Output the (X, Y) coordinate of the center of the cell containing the given text.  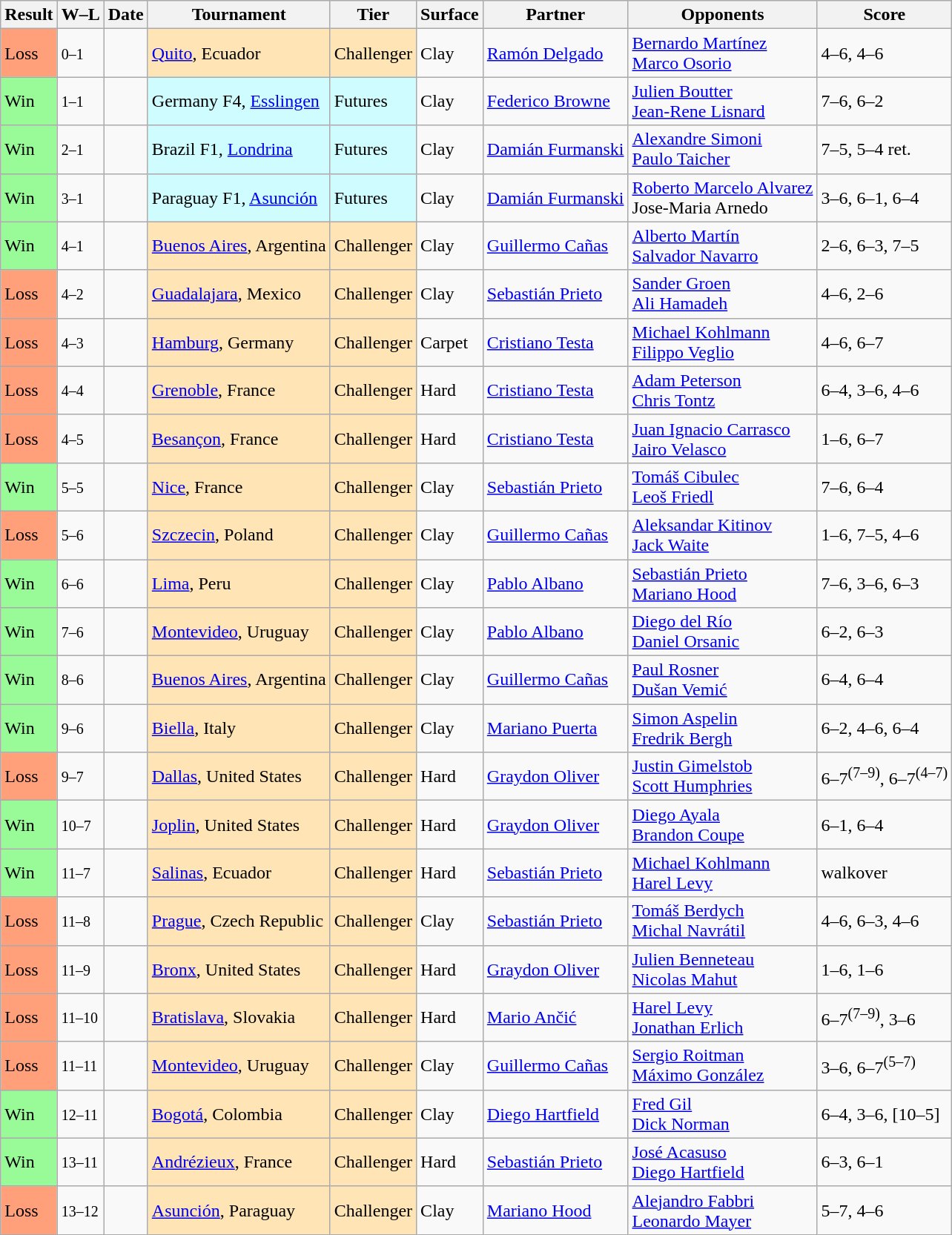
10–7 (80, 824)
José Acasuso Diego Hartfield (722, 1162)
4–5 (80, 439)
7–6, 6–4 (885, 486)
6–3, 6–1 (885, 1162)
Date (126, 15)
6–2, 4–6, 6–4 (885, 728)
9–7 (80, 777)
Tournament (239, 15)
4–3 (80, 342)
Andrézieux, France (239, 1162)
Besançon, France (239, 439)
Alexandre Simoni Paulo Taicher (722, 150)
Hamburg, Germany (239, 342)
11–9 (80, 970)
Adam Peterson Chris Tontz (722, 390)
13–11 (80, 1162)
2–1 (80, 150)
Nice, France (239, 486)
5–7, 4–6 (885, 1210)
Harel Levy Jonathan Erlich (722, 1017)
0–1 (80, 53)
W–L (80, 15)
8–6 (80, 681)
Bratislava, Slovakia (239, 1017)
Justin Gimelstob Scott Humphries (722, 777)
7–6, 3–6, 6–3 (885, 583)
11–8 (80, 921)
Federico Browne (555, 101)
7–6, 6–2 (885, 101)
Fred Gil Dick Norman (722, 1113)
Diego Ayala Brandon Coupe (722, 824)
Paul Rosner Dušan Vemić (722, 681)
3–1 (80, 197)
Salinas, Ecuador (239, 873)
Germany F4, Esslingen (239, 101)
Prague, Czech Republic (239, 921)
4–6, 4–6 (885, 53)
9–6 (80, 728)
Juan Ignacio Carrasco Jairo Velasco (722, 439)
Joplin, United States (239, 824)
4–6, 6–7 (885, 342)
Asunción, Paraguay (239, 1210)
Dallas, United States (239, 777)
Bogotá, Colombia (239, 1113)
4–4 (80, 390)
13–12 (80, 1210)
6–2, 6–3 (885, 632)
Score (885, 15)
Tier (373, 15)
Grenoble, France (239, 390)
6–6 (80, 583)
Mario Ančić (555, 1017)
Lima, Peru (239, 583)
Alberto Martín Salvador Navarro (722, 246)
Brazil F1, Londrina (239, 150)
Bernardo Martínez Marco Osorio (722, 53)
Ramón Delgado (555, 53)
Sergio Roitman Máximo González (722, 1066)
Julien Boutter Jean-Rene Lisnard (722, 101)
4–6, 2–6 (885, 294)
Sander Groen Ali Hamadeh (722, 294)
Result (29, 15)
Bronx, United States (239, 970)
Biella, Italy (239, 728)
Opponents (722, 15)
2–6, 6–3, 7–5 (885, 246)
6–7(7–9), 6–7(4–7) (885, 777)
5–5 (80, 486)
4–6, 6–3, 4–6 (885, 921)
11–10 (80, 1017)
Szczecin, Poland (239, 535)
Partner (555, 15)
6–4, 3–6, 4–6 (885, 390)
Aleksandar Kitinov Jack Waite (722, 535)
Paraguay F1, Asunción (239, 197)
4–1 (80, 246)
walkover (885, 873)
Mariano Puerta (555, 728)
1–6, 6–7 (885, 439)
Diego Hartfield (555, 1113)
Quito, Ecuador (239, 53)
6–1, 6–4 (885, 824)
7–6 (80, 632)
Roberto Marcelo Alvarez Jose-Maria Arnedo (722, 197)
12–11 (80, 1113)
Simon Aspelin Fredrik Bergh (722, 728)
Julien Benneteau Nicolas Mahut (722, 970)
Tomáš Berdych Michal Navrátil (722, 921)
3–6, 6–7(5–7) (885, 1066)
3–6, 6–1, 6–4 (885, 197)
Carpet (450, 342)
6–4, 6–4 (885, 681)
Surface (450, 15)
7–5, 5–4 ret. (885, 150)
11–7 (80, 873)
6–4, 3–6, [10–5] (885, 1113)
11–11 (80, 1066)
1–6, 1–6 (885, 970)
1–1 (80, 101)
Alejandro Fabbri Leonardo Mayer (722, 1210)
Guadalajara, Mexico (239, 294)
Tomáš Cibulec Leoš Friedl (722, 486)
1–6, 7–5, 4–6 (885, 535)
Diego del Río Daniel Orsanic (722, 632)
6–7(7–9), 3–6 (885, 1017)
Sebastián Prieto Mariano Hood (722, 583)
Michael Kohlmann Harel Levy (722, 873)
5–6 (80, 535)
Mariano Hood (555, 1210)
4–2 (80, 294)
Michael Kohlmann Filippo Veglio (722, 342)
